Output the (X, Y) coordinate of the center of the cell containing the given text.  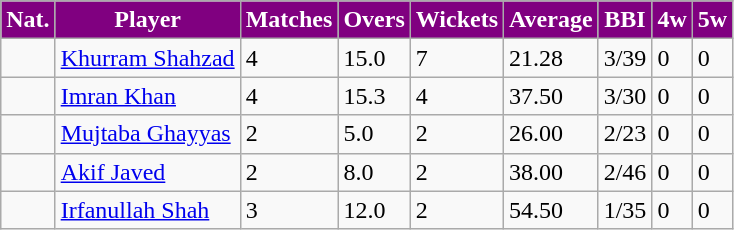
5w (712, 20)
7 (456, 58)
Player (148, 20)
5.0 (374, 134)
Akif Javed (148, 172)
2/46 (625, 172)
3/30 (625, 96)
1/35 (625, 210)
12.0 (374, 210)
Mujtaba Ghayyas (148, 134)
3/39 (625, 58)
26.00 (552, 134)
15.0 (374, 58)
Average (552, 20)
4w (672, 20)
Nat. (28, 20)
38.00 (552, 172)
8.0 (374, 172)
21.28 (552, 58)
2/23 (625, 134)
Imran Khan (148, 96)
Wickets (456, 20)
15.3 (374, 96)
Overs (374, 20)
37.50 (552, 96)
Matches (289, 20)
3 (289, 210)
Khurram Shahzad (148, 58)
54.50 (552, 210)
Irfanullah Shah (148, 210)
BBI (625, 20)
